Pinpoint the cell where the given text exists, returning its (X, Y) midpoint coordinate. 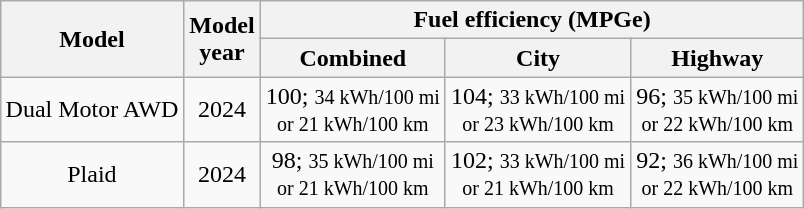
98; 35 kWh/100 mi or 21 kWh/100 km (352, 174)
Model (92, 39)
Combined (352, 58)
City (538, 58)
Dual Motor AWD (92, 110)
104; 33 kWh/100 mi or 23 kWh/100 km (538, 110)
100; 34 kWh/100 mi or 21 kWh/100 km (352, 110)
Highway (718, 58)
92; 36 kWh/100 mi or 22 kWh/100 km (718, 174)
Fuel efficiency (MPGe) (532, 20)
96; 35 kWh/100 mi or 22 kWh/100 km (718, 110)
102; 33 kWh/100 mi or 21 kWh/100 km (538, 174)
Plaid (92, 174)
Modelyear (222, 39)
